For the text-containing cell, return its midpoint in [X, Y] coordinate format. 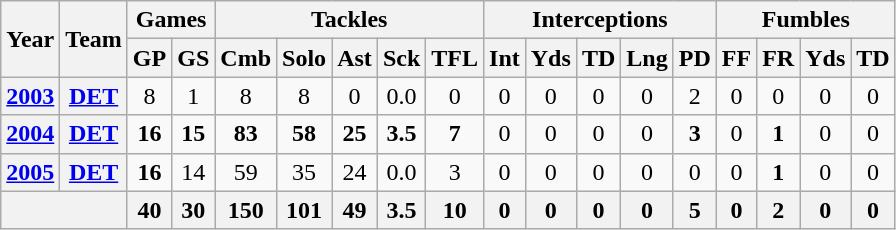
Fumbles [806, 20]
Cmb [246, 58]
Interceptions [600, 20]
35 [304, 172]
Tackles [350, 20]
5 [694, 210]
10 [455, 210]
49 [355, 210]
Lng [647, 58]
TFL [455, 58]
24 [355, 172]
2003 [30, 96]
Solo [304, 58]
Sck [401, 58]
25 [355, 134]
Year [30, 39]
58 [304, 134]
Ast [355, 58]
15 [194, 134]
150 [246, 210]
GP [149, 58]
101 [304, 210]
PD [694, 58]
83 [246, 134]
59 [246, 172]
FF [736, 58]
40 [149, 210]
14 [194, 172]
FR [778, 58]
2005 [30, 172]
GS [194, 58]
7 [455, 134]
Int [505, 58]
Team [94, 39]
30 [194, 210]
2004 [30, 134]
Games [170, 20]
